Scan for the cell matching the given text and deliver its (X, Y) coordinate at center. 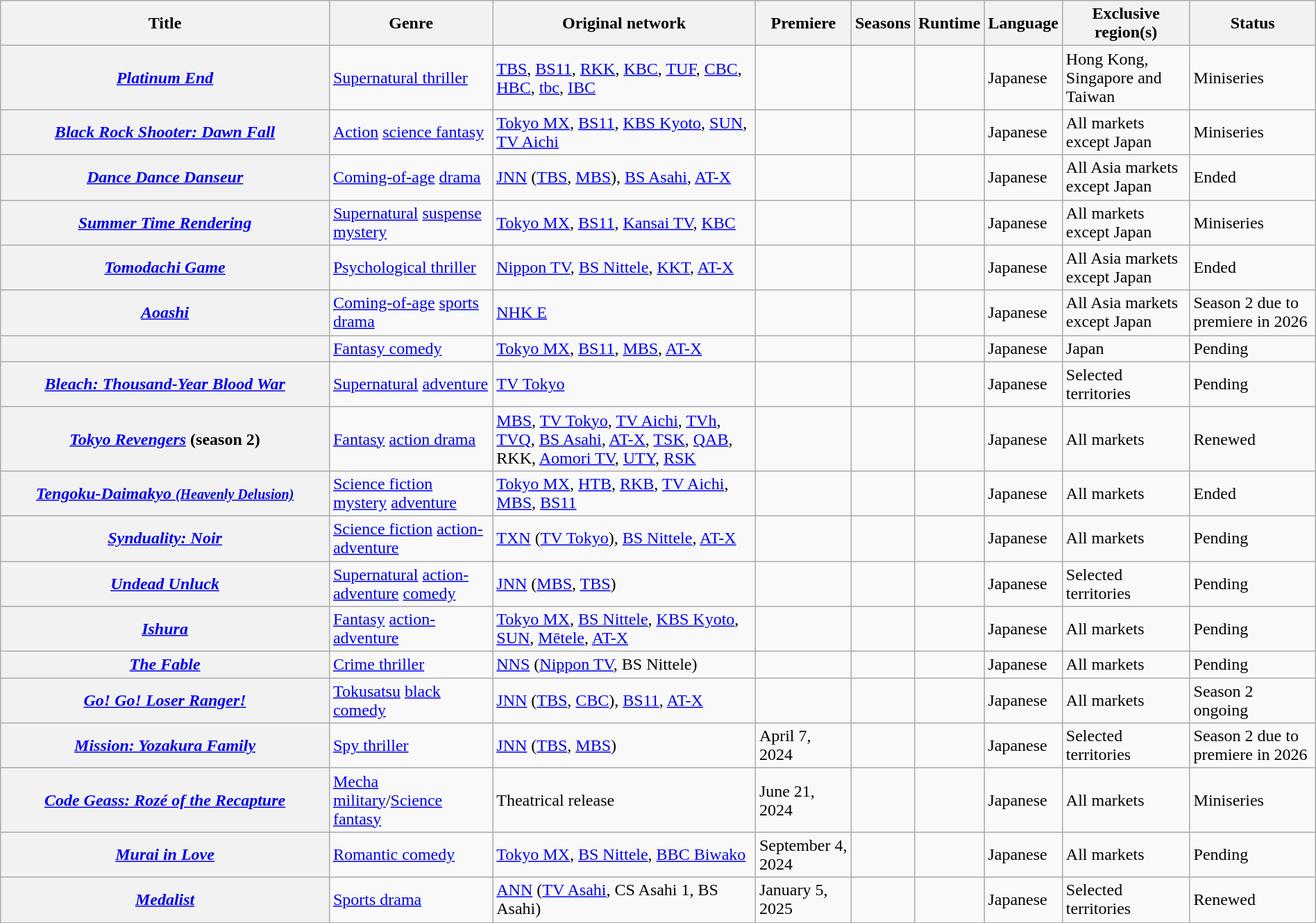
Action science fantasy (411, 132)
JNN (TBS, MBS) (625, 745)
Status (1252, 24)
January 5, 2025 (803, 899)
TXN (TV Tokyo), BS Nittele, AT-X (625, 539)
Mission: Yozakura Family (165, 745)
NNS (Nippon TV, BS Nittele) (625, 665)
Seasons (883, 24)
September 4, 2024 (803, 855)
MBS, TV Tokyo, TV Aichi, TVh, TVQ, BS Asahi, AT-X, TSK, QAB, RKK, Aomori TV, UTY, RSK (625, 439)
Spy thriller (411, 745)
Supernatural adventure (411, 384)
Tokyo MX, BS Nittele, BBC Biwako (625, 855)
The Fable (165, 665)
Tokusatsu black comedy (411, 701)
Murai in Love (165, 855)
Hong Kong, Singapore and Taiwan (1126, 78)
Tokyo MX, BS Nittele, KBS Kyoto, SUN, Mētele, AT-X (625, 629)
TBS, BS11, RKK, KBC, TUF, CBC, HBC, tbc, IBC (625, 78)
Crime thriller (411, 665)
Coming-of-age drama (411, 178)
Japan (1126, 348)
Theatrical release (625, 800)
Black Rock Shooter: Dawn Fall (165, 132)
Fantasy action-adventure (411, 629)
Original network (625, 24)
JNN (TBS, MBS), BS Asahi, AT-X (625, 178)
Fantasy comedy (411, 348)
JNN (MBS, TBS) (625, 583)
Tokyo MX, BS11, MBS, AT-X (625, 348)
Title (165, 24)
Platinum End (165, 78)
Synduality: Noir (165, 539)
Science fiction mystery adventure (411, 493)
Go! Go! Loser Ranger! (165, 701)
Psychological thriller (411, 268)
Medalist (165, 899)
Season 2 ongoing (1252, 701)
Coming-of-age sports drama (411, 312)
Undead Unluck (165, 583)
Tokyo MX, BS11, KBS Kyoto, SUN, TV Aichi (625, 132)
Tokyo MX, HTB, RKB, TV Aichi, MBS, BS11 (625, 493)
Supernatural action-adventure comedy (411, 583)
Sports drama (411, 899)
Fantasy action drama (411, 439)
Supernatural suspense mystery (411, 222)
NHK E (625, 312)
Ishura (165, 629)
April 7, 2024 (803, 745)
Aoashi (165, 312)
Nippon TV, BS Nittele, KKT, AT-X (625, 268)
Bleach: Thousand-Year Blood War (165, 384)
Runtime (949, 24)
Tengoku-Daimakyo (Heavenly Delusion) (165, 493)
June 21, 2024 (803, 800)
Code Geass: Rozé of the Recapture (165, 800)
ANN (TV Asahi, CS Asahi 1, BS Asahi) (625, 899)
Summer Time Rendering (165, 222)
Mecha military/Science fantasy (411, 800)
Supernatural thriller (411, 78)
Tokyo MX, BS11, Kansai TV, KBC (625, 222)
Language (1023, 24)
TV Tokyo (625, 384)
Romantic comedy (411, 855)
JNN (TBS, CBC), BS11, AT-X (625, 701)
Science fiction action-adventure (411, 539)
Dance Dance Danseur (165, 178)
Exclusive region(s) (1126, 24)
Premiere (803, 24)
Genre (411, 24)
Tokyo Revengers (season 2) (165, 439)
Tomodachi Game (165, 268)
